Locate the cell with the specified text and output its (X, Y) center coordinate. 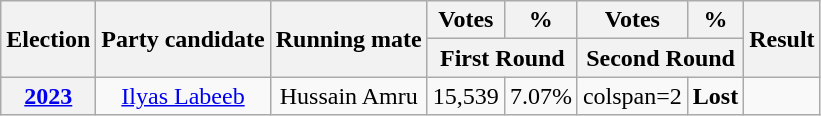
Party candidate (183, 39)
2023 (48, 96)
Result (782, 39)
7.07% (540, 96)
Lost (715, 96)
15,539 (466, 96)
colspan=2 (632, 96)
Second Round (660, 58)
Election (48, 39)
First Round (502, 58)
Running mate (348, 39)
Hussain Amru (348, 96)
Ilyas Labeeb (183, 96)
